For the text-containing cell, return its midpoint in [X, Y] coordinate format. 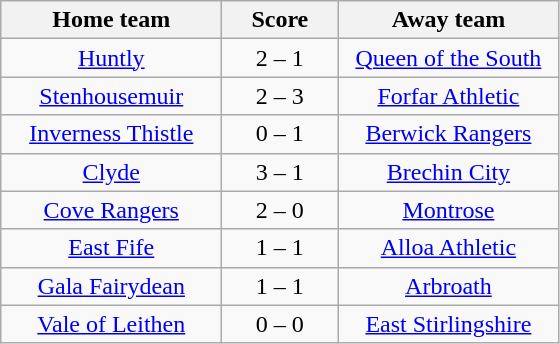
Queen of the South [448, 58]
Arbroath [448, 286]
2 – 3 [280, 96]
Brechin City [448, 172]
2 – 1 [280, 58]
Montrose [448, 210]
Alloa Athletic [448, 248]
Vale of Leithen [112, 324]
2 – 0 [280, 210]
Forfar Athletic [448, 96]
Away team [448, 20]
East Fife [112, 248]
East Stirlingshire [448, 324]
Stenhousemuir [112, 96]
Gala Fairydean [112, 286]
Home team [112, 20]
Cove Rangers [112, 210]
Huntly [112, 58]
3 – 1 [280, 172]
0 – 0 [280, 324]
Score [280, 20]
Berwick Rangers [448, 134]
Inverness Thistle [112, 134]
0 – 1 [280, 134]
Clyde [112, 172]
